Detect which cell encompasses the target text, then output its [X, Y] center coordinate. 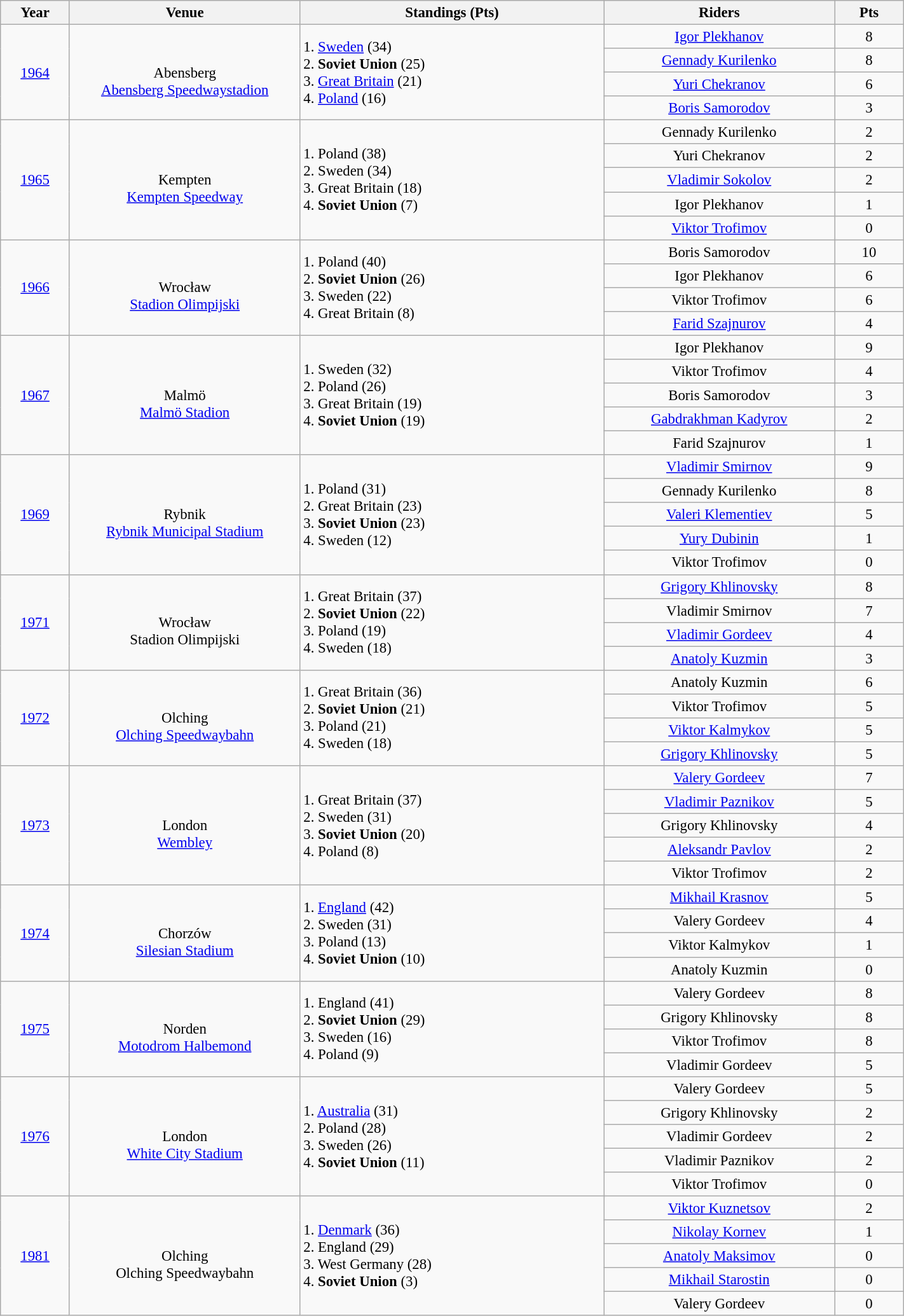
MalmöMalmö Stadion [184, 395]
Vladimir Sokolov [720, 180]
1. England (41)2. Soviet Union (29)3. Sweden (16) 4. Poland (9) [452, 1029]
Anatoly Maksimov [720, 1256]
LondonWembley [184, 826]
Viktor Kuznetsov [720, 1209]
Gabdrakhman Kadyrov [720, 419]
Yury Dubinin [720, 539]
NordenMotodrom Halbemond [184, 1029]
Mikhail Krasnov [720, 897]
AbensbergAbensberg Speedwaystadion [184, 73]
Year [36, 13]
ChorzówSilesian Stadium [184, 933]
1969 [36, 515]
1. Poland (40)2. Soviet Union (26)3. Sweden (22)4. Great Britain (8) [452, 287]
1. Great Britain (37)2. Soviet Union (22) 3. Poland (19)4. Sweden (18) [452, 622]
1975 [36, 1029]
Aleksandr Pavlov [720, 850]
Standings (Pts) [452, 13]
Pts [870, 13]
Mikhail Starostin [720, 1280]
1965 [36, 180]
1966 [36, 287]
1. Sweden (34)2. Soviet Union (25)3. Great Britain (21)4. Poland (16) [452, 73]
Riders [720, 13]
1. Poland (31)2. Great Britain (23) 3. Soviet Union (23)4. Sweden (12) [452, 515]
1. Sweden (32)2. Poland (26) 3. Great Britain (19)4. Soviet Union (19) [452, 395]
LondonWhite City Stadium [184, 1137]
1981 [36, 1256]
10 [870, 252]
1974 [36, 933]
1. England (42)2. Sweden (31)3. Poland (13)4. Soviet Union (10) [452, 933]
1972 [36, 718]
1. Australia (31)2. Poland (28)3. Sweden (26)4. Soviet Union (11) [452, 1137]
1. Great Britain (37)2. Sweden (31)3. Soviet Union (20)4. Poland (8) [452, 826]
1973 [36, 826]
1971 [36, 622]
KemptenKempten Speedway [184, 180]
Valeri Klementiev [720, 515]
1964 [36, 73]
1. Poland (38)2. Sweden (34)3. Great Britain (18)4. Soviet Union (7) [452, 180]
Nikolay Kornev [720, 1232]
1967 [36, 395]
1. Denmark (36)2. England (29)3. West Germany (28)4. Soviet Union (3) [452, 1256]
Venue [184, 13]
RybnikRybnik Municipal Stadium [184, 515]
1. Great Britain (36)2. Soviet Union (21) 3. Poland (21)4. Sweden (18) [452, 718]
1976 [36, 1137]
